For the text-containing cell, return its midpoint in (x, y) coordinate format. 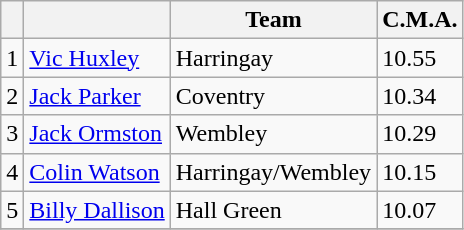
Coventry (273, 96)
4 (12, 172)
Wembley (273, 134)
10.34 (420, 96)
Team (273, 20)
Harringay/Wembley (273, 172)
C.M.A. (420, 20)
Vic Huxley (97, 58)
Hall Green (273, 210)
2 (12, 96)
10.07 (420, 210)
Harringay (273, 58)
Billy Dallison (97, 210)
10.55 (420, 58)
10.29 (420, 134)
1 (12, 58)
5 (12, 210)
Colin Watson (97, 172)
Jack Ormston (97, 134)
Jack Parker (97, 96)
3 (12, 134)
10.15 (420, 172)
